Return the [X, Y] coordinate for the center point of the cell that contains the specified text.  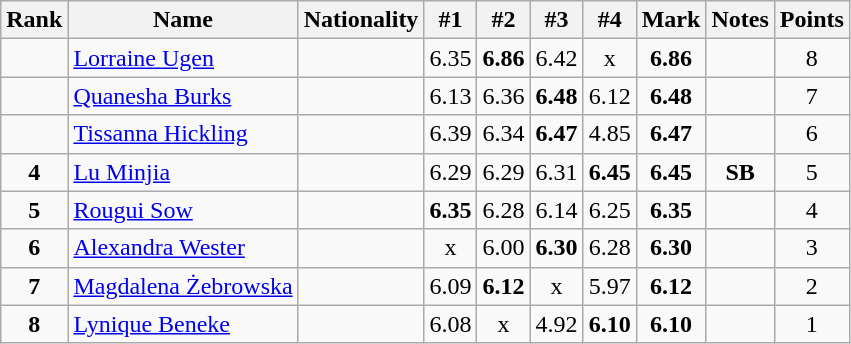
6.34 [504, 134]
Quanesha Burks [183, 96]
3 [812, 248]
Name [183, 20]
#4 [610, 20]
6.14 [556, 210]
Tissanna Hickling [183, 134]
Rank [34, 20]
1 [812, 324]
6.13 [450, 96]
6.42 [556, 58]
4.85 [610, 134]
Alexandra Wester [183, 248]
Mark [671, 20]
Lynique Beneke [183, 324]
2 [812, 286]
6.25 [610, 210]
Notes [740, 20]
Lu Minjia [183, 172]
Lorraine Ugen [183, 58]
6.31 [556, 172]
SB [740, 172]
Magdalena Żebrowska [183, 286]
4.92 [556, 324]
5.97 [610, 286]
6.39 [450, 134]
6.08 [450, 324]
#3 [556, 20]
Points [812, 20]
6.09 [450, 286]
6.36 [504, 96]
#2 [504, 20]
Nationality [361, 20]
6.00 [504, 248]
#1 [450, 20]
Rougui Sow [183, 210]
